Scan for the cell matching the given text and deliver its (X, Y) coordinate at center. 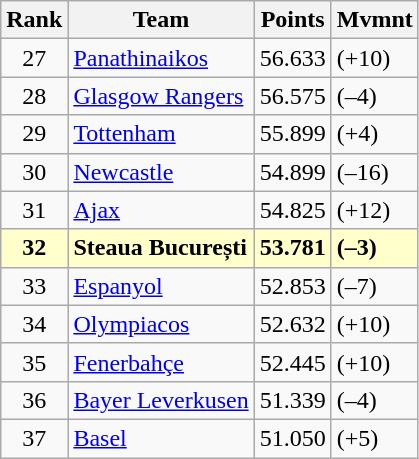
52.853 (292, 286)
(–7) (374, 286)
Rank (34, 20)
30 (34, 172)
(–16) (374, 172)
37 (34, 438)
32 (34, 248)
Olympiacos (161, 324)
51.050 (292, 438)
34 (34, 324)
Mvmnt (374, 20)
56.633 (292, 58)
Points (292, 20)
(–3) (374, 248)
55.899 (292, 134)
27 (34, 58)
Basel (161, 438)
Newcastle (161, 172)
(+4) (374, 134)
(+5) (374, 438)
28 (34, 96)
(+12) (374, 210)
51.339 (292, 400)
54.899 (292, 172)
Panathinaikos (161, 58)
36 (34, 400)
33 (34, 286)
29 (34, 134)
Fenerbahçe (161, 362)
Steaua București (161, 248)
52.445 (292, 362)
Espanyol (161, 286)
Glasgow Rangers (161, 96)
35 (34, 362)
31 (34, 210)
53.781 (292, 248)
56.575 (292, 96)
52.632 (292, 324)
Bayer Leverkusen (161, 400)
54.825 (292, 210)
Tottenham (161, 134)
Ajax (161, 210)
Team (161, 20)
